Locate the cell with the specified text and output its [x, y] center coordinate. 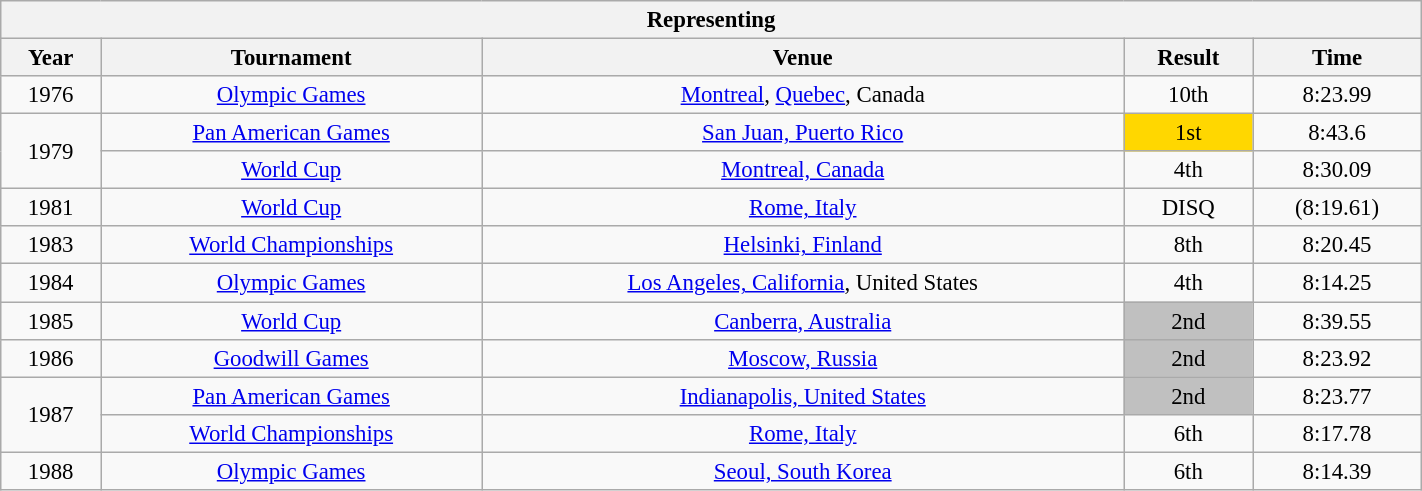
1987 [51, 414]
Time [1337, 58]
Helsinki, Finland [803, 245]
8:30.09 [1337, 170]
1986 [51, 358]
8:23.92 [1337, 358]
DISQ [1188, 208]
8:39.55 [1337, 321]
8th [1188, 245]
Representing [711, 20]
Goodwill Games [292, 358]
8:23.77 [1337, 396]
Venue [803, 58]
8:23.99 [1337, 95]
Result [1188, 58]
1979 [51, 152]
8:20.45 [1337, 245]
8:43.6 [1337, 133]
Year [51, 58]
1984 [51, 283]
8:14.25 [1337, 283]
1988 [51, 471]
1st [1188, 133]
8:14.39 [1337, 471]
1983 [51, 245]
1981 [51, 208]
8:17.78 [1337, 433]
Los Angeles, California, United States [803, 283]
Moscow, Russia [803, 358]
1976 [51, 95]
Montreal, Canada [803, 170]
1985 [51, 321]
Seoul, South Korea [803, 471]
San Juan, Puerto Rico [803, 133]
Indianapolis, United States [803, 396]
Montreal, Quebec, Canada [803, 95]
Tournament [292, 58]
(8:19.61) [1337, 208]
10th [1188, 95]
Canberra, Australia [803, 321]
